Detect which cell encompasses the target text, then output its [x, y] center coordinate. 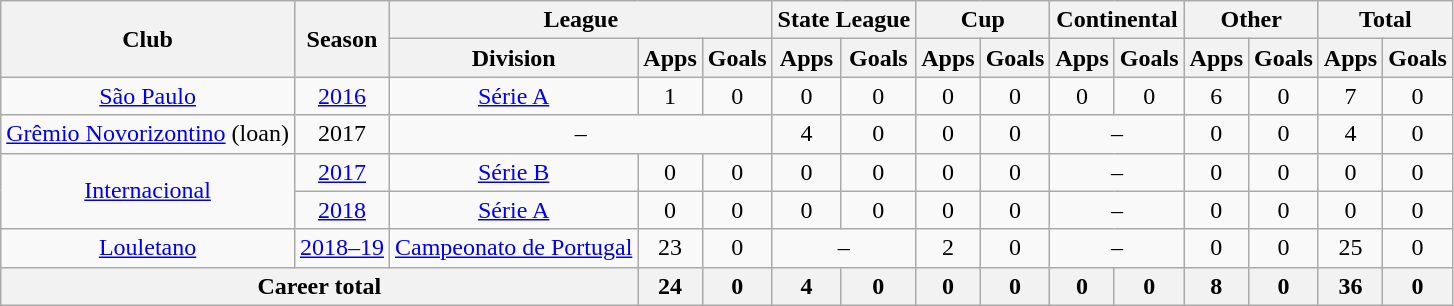
Other [1251, 20]
Club [148, 39]
Louletano [148, 248]
36 [1350, 286]
2018–19 [342, 248]
League [580, 20]
7 [1350, 96]
Division [513, 58]
24 [670, 286]
Grêmio Novorizontino (loan) [148, 134]
State League [844, 20]
23 [670, 248]
2016 [342, 96]
São Paulo [148, 96]
Cup [983, 20]
1 [670, 96]
8 [1216, 286]
Total [1385, 20]
25 [1350, 248]
Série B [513, 172]
Campeonato de Portugal [513, 248]
Career total [320, 286]
Continental [1117, 20]
Season [342, 39]
6 [1216, 96]
2018 [342, 210]
2 [948, 248]
Internacional [148, 191]
